Scan for the cell matching the given text and deliver its [x, y] coordinate at center. 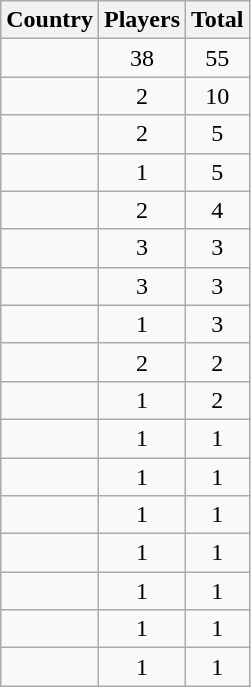
Country [50, 20]
Players [142, 20]
55 [218, 58]
Total [218, 20]
10 [218, 96]
38 [142, 58]
4 [218, 210]
